Locate the cell with the specified text and output its [X, Y] center coordinate. 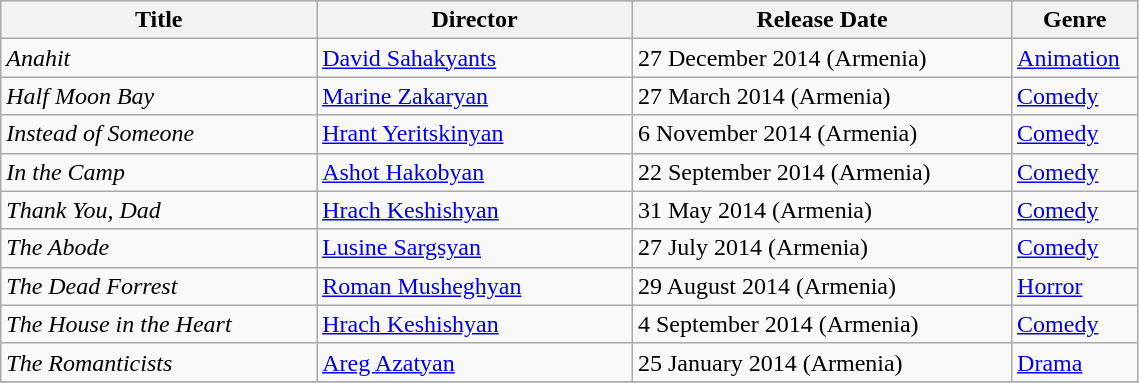
Marine Zakaryan [475, 96]
Release Date [822, 20]
Thank You, Dad [159, 210]
27 March 2014 (Armenia) [822, 96]
The Dead Forrest [159, 286]
Instead of Someone [159, 134]
6 November 2014 (Armenia) [822, 134]
Director [475, 20]
Animation [1075, 58]
22 September 2014 (Armenia) [822, 172]
27 December 2014 (Armenia) [822, 58]
Title [159, 20]
25 January 2014 (Armenia) [822, 362]
31 May 2014 (Armenia) [822, 210]
David Sahakyants [475, 58]
The House in the Heart [159, 324]
Drama [1075, 362]
27 July 2014 (Armenia) [822, 248]
Genre [1075, 20]
Horror [1075, 286]
29 August 2014 (Armenia) [822, 286]
Ashot Hakobyan [475, 172]
Areg Azatyan [475, 362]
Half Moon Bay [159, 96]
The Romanticists [159, 362]
4 September 2014 (Armenia) [822, 324]
The Abode [159, 248]
Anahit [159, 58]
Hrant Yeritskinyan [475, 134]
Lusine Sargsyan [475, 248]
In the Camp [159, 172]
Roman Musheghyan [475, 286]
